For the text-containing cell, return its midpoint in (X, Y) coordinate format. 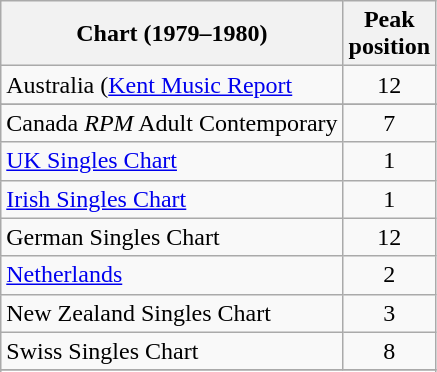
UK Singles Chart (172, 161)
Irish Singles Chart (172, 199)
Chart (1979–1980) (172, 34)
7 (389, 123)
Swiss Singles Chart (172, 351)
Peakposition (389, 34)
8 (389, 351)
Netherlands (172, 275)
3 (389, 313)
German Singles Chart (172, 237)
2 (389, 275)
Australia (Kent Music Report (172, 85)
Canada RPM Adult Contemporary (172, 123)
New Zealand Singles Chart (172, 313)
